Return (x, y) of the center of cell containing provided text 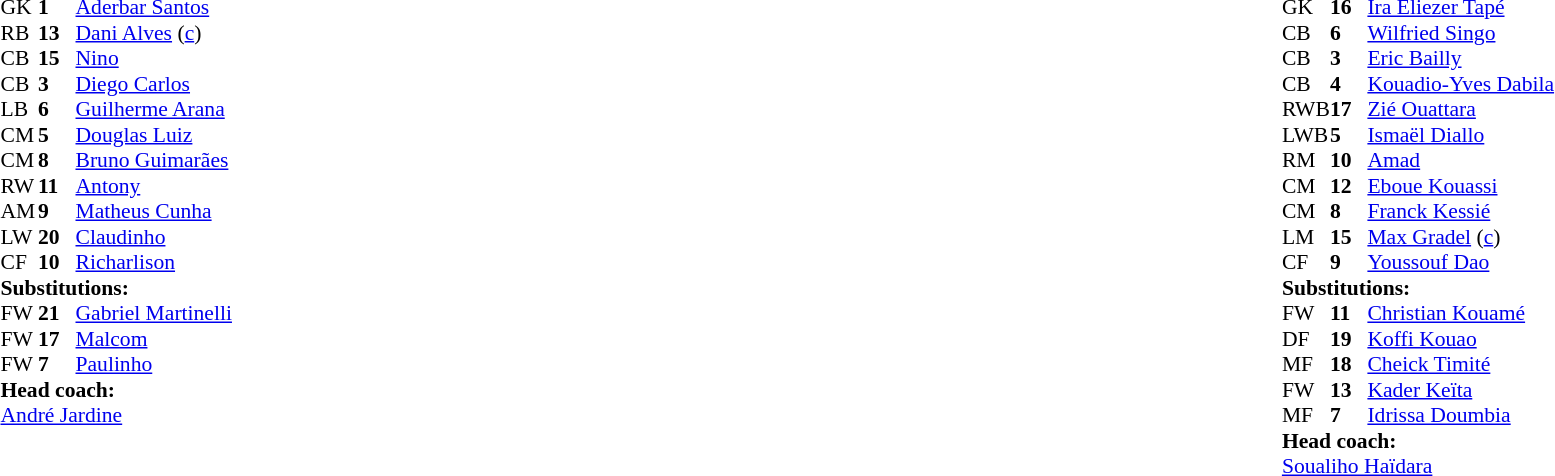
RM (1306, 161)
18 (1349, 365)
RW (19, 186)
Antony (154, 186)
LM (1306, 237)
Zié Ouattara (1460, 109)
RB (19, 33)
19 (1349, 339)
Richarlison (154, 263)
Idrissa Doumbia (1460, 415)
Douglas Luiz (154, 135)
21 (57, 313)
Matheus Cunha (154, 211)
Nino (154, 59)
12 (1349, 186)
Max Gradel (c) (1460, 237)
Gabriel Martinelli (154, 313)
André Jardine (116, 415)
Amad (1460, 161)
4 (1349, 84)
Eboue Kouassi (1460, 186)
Christian Kouamé (1460, 313)
Dani Alves (c) (154, 33)
Koffi Kouao (1460, 339)
Paulinho (154, 365)
Eric Bailly (1460, 59)
LB (19, 109)
Bruno Guimarães (154, 161)
LW (19, 237)
Claudinho (154, 237)
Guilherme Arana (154, 109)
20 (57, 237)
Diego Carlos (154, 84)
Malcom (154, 339)
Kouadio-Yves Dabila (1460, 84)
LWB (1306, 135)
AM (19, 211)
Wilfried Singo (1460, 33)
Ismaël Diallo (1460, 135)
DF (1306, 339)
RWB (1306, 109)
Youssouf Dao (1460, 263)
Kader Keïta (1460, 390)
Franck Kessié (1460, 211)
Cheick Timité (1460, 365)
